Scan for the cell matching the given text and deliver its [x, y] coordinate at center. 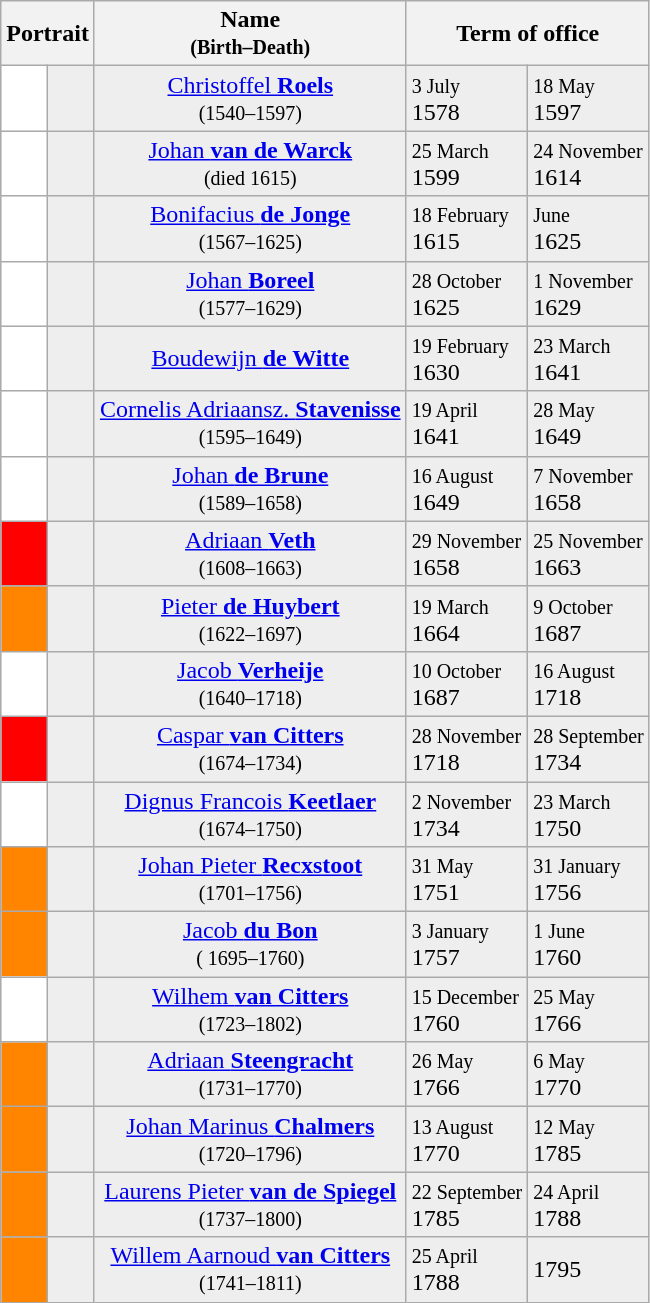
9 October1687 [589, 618]
22 September1785 [467, 1204]
28 October1625 [467, 294]
16 August1649 [467, 488]
Johan Marinus Chalmers(1720–1796) [250, 1140]
23 March1750 [589, 814]
Christoffel Roels(1540–1597) [250, 98]
Johan van de Warck(died 1615) [250, 164]
Caspar van Citters(1674–1734) [250, 748]
Term of office [528, 34]
June1625 [589, 228]
1 June1760 [589, 944]
7 November1658 [589, 488]
Adriaan Veth(1608–1663) [250, 554]
Laurens Pieter van de Spiegel(1737–1800) [250, 1204]
16 August1718 [589, 684]
1795 [589, 1270]
Boudewijn de Witte [250, 358]
1 November1629 [589, 294]
18 May1597 [589, 98]
Wilhem van Citters(1723–1802) [250, 1010]
Portrait [48, 34]
24 April1788 [589, 1204]
28 May1649 [589, 424]
19 April1641 [467, 424]
24 November1614 [589, 164]
25 November1663 [589, 554]
Adriaan Steengracht(1731–1770) [250, 1074]
Jacob Verheije(1640–1718) [250, 684]
25 March1599 [467, 164]
10 October1687 [467, 684]
29 November1658 [467, 554]
13 August1770 [467, 1140]
Pieter de Huybert(1622–1697) [250, 618]
Name(Birth–Death) [250, 34]
28 September1734 [589, 748]
15 December1760 [467, 1010]
3 July1578 [467, 98]
25 May1766 [589, 1010]
Johan Boreel(1577–1629) [250, 294]
19 March1664 [467, 618]
Cornelis Adriaansz. Stavenisse(1595–1649) [250, 424]
28 November1718 [467, 748]
12 May1785 [589, 1140]
2 November1734 [467, 814]
Johan Pieter Recxstoot(1701–1756) [250, 880]
Johan de Brune(1589–1658) [250, 488]
3 January1757 [467, 944]
6 May1770 [589, 1074]
23 March1641 [589, 358]
Jacob du Bon( 1695–1760) [250, 944]
19 February1630 [467, 358]
Dignus Francois Keetlaer(1674–1750) [250, 814]
31 January1756 [589, 880]
26 May1766 [467, 1074]
31 May1751 [467, 880]
Bonifacius de Jonge(1567–1625) [250, 228]
Willem Aarnoud van Citters(1741–1811) [250, 1270]
25 April1788 [467, 1270]
18 February1615 [467, 228]
